Find where the given text appears and provide that cell's center as (X, Y) coordinate. 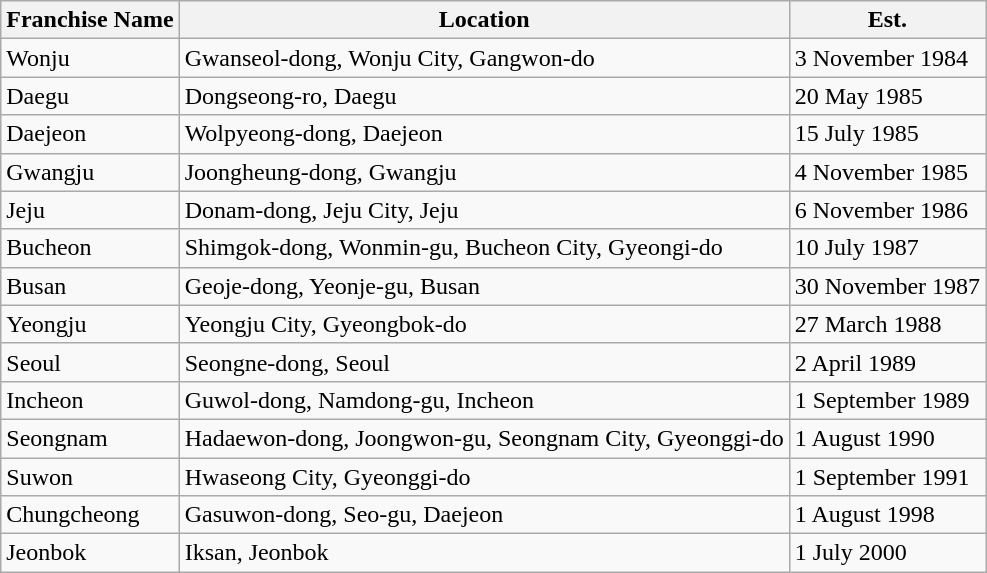
Incheon (90, 400)
2 April 1989 (887, 362)
Jeju (90, 210)
Est. (887, 20)
1 August 1990 (887, 438)
Seongne-dong, Seoul (484, 362)
Joongheung-dong, Gwangju (484, 172)
20 May 1985 (887, 96)
Hwaseong City, Gyeonggi-do (484, 477)
Busan (90, 286)
Guwol-dong, Namdong-gu, Incheon (484, 400)
Shimgok-dong, Wonmin-gu, Bucheon City, Gyeongi-do (484, 248)
Seoul (90, 362)
1 July 2000 (887, 553)
Chungcheong (90, 515)
Geoje-dong, Yeonje-gu, Busan (484, 286)
27 March 1988 (887, 324)
Gwanseol-dong, Wonju City, Gangwon-do (484, 58)
Wolpyeong-dong, Daejeon (484, 134)
Gwangju (90, 172)
15 July 1985 (887, 134)
4 November 1985 (887, 172)
Hadaewon-dong, Joongwon-gu, Seongnam City, Gyeonggi-do (484, 438)
Seongnam (90, 438)
Dongseong-ro, Daegu (484, 96)
Franchise Name (90, 20)
1 September 1989 (887, 400)
Iksan, Jeonbok (484, 553)
1 August 1998 (887, 515)
Donam-dong, Jeju City, Jeju (484, 210)
1 September 1991 (887, 477)
Yeongju City, Gyeongbok-do (484, 324)
Daegu (90, 96)
6 November 1986 (887, 210)
10 July 1987 (887, 248)
Daejeon (90, 134)
Jeonbok (90, 553)
Gasuwon-dong, Seo-gu, Daejeon (484, 515)
Wonju (90, 58)
Yeongju (90, 324)
Location (484, 20)
Bucheon (90, 248)
Suwon (90, 477)
3 November 1984 (887, 58)
30 November 1987 (887, 286)
